From the cell containing the given text, extract its center point as (X, Y) coordinate. 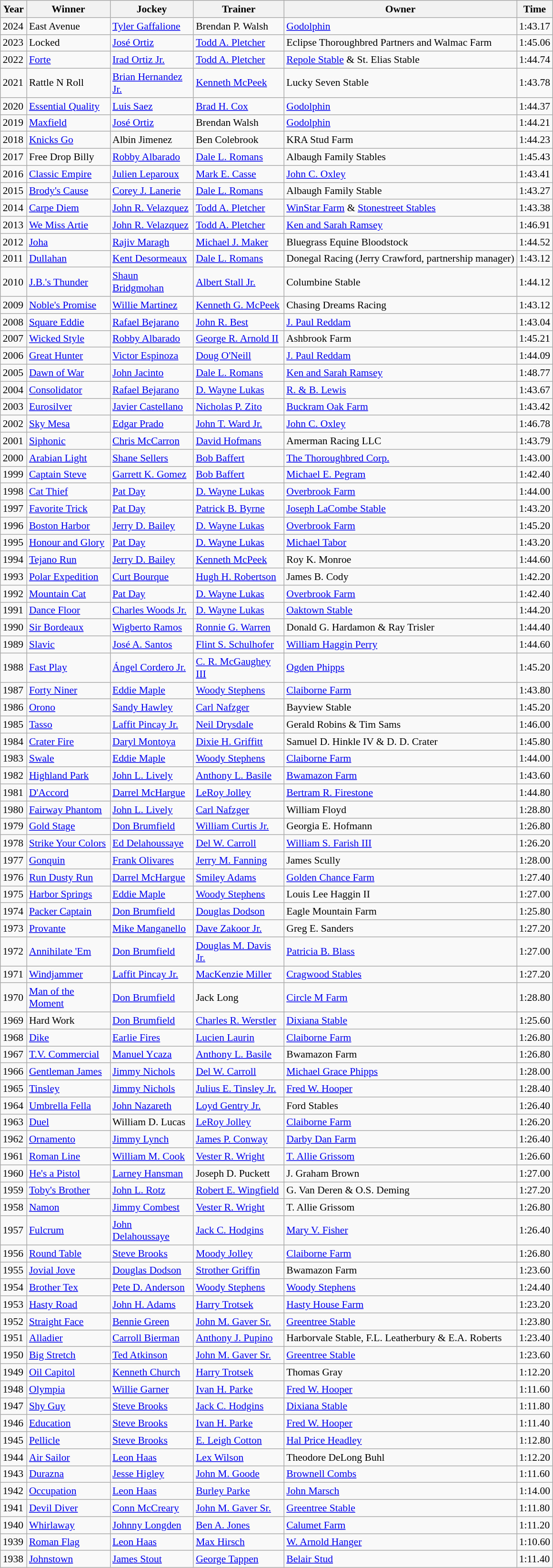
2020 (13, 106)
Jovial Jove (69, 1271)
Curt Bourque (151, 577)
Jack Long (239, 998)
Siphonic (69, 441)
1977 (13, 861)
2018 (13, 140)
1994 (13, 560)
1:44.21 (534, 123)
1995 (13, 543)
Calumet Farm (400, 1525)
Julien Leparoux (151, 174)
2013 (13, 225)
1983 (13, 759)
1:44.40 (534, 628)
1967 (13, 1055)
1961 (13, 1157)
J. Graham Brown (400, 1173)
Swale (69, 759)
Classic Empire (69, 174)
MacKenzie Miller (239, 975)
1962 (13, 1140)
Jimmy Combest (151, 1208)
1:43.79 (534, 441)
1946 (13, 1424)
1:45.80 (534, 742)
Bertram R. Firestone (400, 793)
1:46.91 (534, 225)
Brother Tex (69, 1288)
Ogden Phipps (400, 667)
Columbine Stable (400, 282)
Oaktown Stable (400, 611)
Kenneth G. McPeek (239, 305)
C. R. McGaughey III (239, 667)
Slavic (69, 645)
1943 (13, 1474)
Noble's Promise (69, 305)
The Thoroughbred Corp. (400, 458)
Mark E. Casse (239, 174)
1954 (13, 1288)
Julius E. Tinsley Jr. (239, 1089)
1:43.78 (534, 83)
Johnstown (69, 1559)
Fairway Phantom (69, 810)
Time (534, 9)
Occupation (69, 1491)
1968 (13, 1038)
Willie Martinez (151, 305)
1997 (13, 509)
1988 (13, 667)
Carpe Diem (69, 208)
Forty Niner (69, 691)
Wigberto Ramos (151, 628)
Bayview Stable (400, 708)
1986 (13, 708)
Cragwood Stables (400, 975)
Burley Parke (239, 1491)
Chasing Dreams Racing (400, 305)
Kent Desormeaux (151, 259)
Golden Chance Farm (400, 877)
Ted Atkinson (151, 1355)
1958 (13, 1208)
David Hofmans (239, 441)
Michael E. Pegram (400, 475)
1:25.80 (534, 912)
1:24.40 (534, 1288)
Kenneth Church (151, 1373)
Victor Espinoza (151, 356)
Patricia B. Blass (400, 951)
1:43.17 (534, 26)
1:43.60 (534, 776)
Belair Stud (400, 1559)
Larney Hansman (151, 1173)
1976 (13, 877)
1:23.40 (534, 1338)
1957 (13, 1231)
Crater Fire (69, 742)
Shy Guy (69, 1406)
John L. Rotz (151, 1191)
1947 (13, 1406)
He's a Pistol (69, 1173)
George R. Arnold II (239, 339)
1979 (13, 826)
John T. Ward Jr. (239, 424)
Whirlaway (69, 1525)
Alladier (69, 1338)
Fulcrum (69, 1231)
1:44.74 (534, 60)
Garrett K. Gomez (151, 475)
Bluegrass Equine Bloodstock (400, 242)
1972 (13, 951)
Anthony J. Pupino (239, 1338)
Locked (69, 43)
Arabian Light (69, 458)
Trainer (239, 9)
1981 (13, 793)
Lex Wilson (239, 1457)
Ángel Cordero Jr. (151, 667)
Dawn of War (69, 373)
1:11.20 (534, 1525)
1:27.40 (534, 877)
Lucien Laurin (239, 1038)
Duel (69, 1122)
Conn McCreary (151, 1508)
J.B.'s Thunder (69, 282)
1948 (13, 1389)
Man of the Moment (69, 998)
1:43.67 (534, 390)
Repole Stable & St. Elias Stable (400, 60)
1:23.80 (534, 1322)
Mountain Cat (69, 594)
Ford Stables (400, 1106)
Hugh H. Robertson (239, 577)
Knicks Go (69, 140)
1980 (13, 810)
John Nazareth (151, 1106)
Hasty Road (69, 1304)
1998 (13, 492)
1945 (13, 1440)
2012 (13, 242)
Favorite Trick (69, 509)
Umbrella Fella (69, 1106)
1938 (13, 1559)
1949 (13, 1373)
Durazna (69, 1474)
Amerman Racing LLC (400, 441)
1960 (13, 1173)
1990 (13, 628)
Honour and Glory (69, 543)
Tejano Run (69, 560)
1:44.23 (534, 140)
Eclipse Thoroughbred Partners and Walmac Farm (400, 43)
Albaugh Family Stable (400, 191)
Jerry M. Fanning (239, 861)
1975 (13, 895)
2024 (13, 26)
Edgar Prado (151, 424)
Sir Bordeaux (69, 628)
R. & B. Lewis (400, 390)
1955 (13, 1271)
Provante (69, 928)
Javier Castellano (151, 407)
2005 (13, 373)
1959 (13, 1191)
John M. Goode (239, 1474)
John R. Best (239, 322)
1941 (13, 1508)
Circle M Farm (400, 998)
1:44.52 (534, 242)
1:45.06 (534, 43)
Albert Stall Jr. (239, 282)
Pete D. Anderson (151, 1288)
Harborvale Stable, F.L. Leatherbury & E.A. Roberts (400, 1338)
1:48.77 (534, 373)
Frank Olivares (151, 861)
1985 (13, 725)
Hasty House Farm (400, 1304)
2000 (13, 458)
William Curtis Jr. (239, 826)
Packer Captain (69, 912)
Donegal Racing (Jerry Crawford, partnership manager) (400, 259)
1:14.00 (534, 1491)
Air Sailor (69, 1457)
1:43.04 (534, 322)
Hard Work (69, 1021)
Dance Floor (69, 611)
Greg E. Sanders (400, 928)
2016 (13, 174)
Roman Flag (69, 1542)
Brownell Combs (400, 1474)
2002 (13, 424)
William Haggin Perry (400, 645)
1991 (13, 611)
Ashbrook Farm (400, 339)
1:45.43 (534, 157)
Eurosilver (69, 407)
1:12.80 (534, 1440)
Earlie Fires (151, 1038)
Darby Dan Farm (400, 1140)
Nicholas P. Zito (239, 407)
1969 (13, 1021)
1965 (13, 1089)
1:43.80 (534, 691)
Education (69, 1424)
Great Hunter (69, 356)
Charles R. Werstler (239, 1021)
Smiley Adams (239, 877)
Shaun Bridgmohan (151, 282)
Lucky Seven Stable (400, 83)
James P. Conway (239, 1140)
2010 (13, 282)
Dullahan (69, 259)
Doug O'Neill (239, 356)
2011 (13, 259)
1971 (13, 975)
Gonquin (69, 861)
1:44.20 (534, 611)
Theodore DeLong Buhl (400, 1457)
Charles Woods Jr. (151, 611)
Thomas Gray (400, 1373)
1996 (13, 526)
Toby's Brother (69, 1191)
KRA Stud Farm (400, 140)
Consolidator (69, 390)
Highland Park (69, 776)
Brendan P. Walsh (239, 26)
James B. Cody (400, 577)
Joseph LaCombe Stable (400, 509)
1984 (13, 742)
2022 (13, 60)
2003 (13, 407)
William Floyd (400, 810)
1978 (13, 844)
Captain Steve (69, 475)
Brody's Cause (69, 191)
2009 (13, 305)
1939 (13, 1542)
Brian Hernandez Jr. (151, 83)
Albaugh Family Stables (400, 157)
Tinsley (69, 1089)
Manuel Ycaza (151, 1055)
1992 (13, 594)
2001 (13, 441)
Devil Diver (69, 1508)
1951 (13, 1338)
Forte (69, 60)
Daryl Montoya (151, 742)
Dixie H. Griffitt (239, 742)
Shane Sellers (151, 458)
William S. Farish III (400, 844)
Hal Price Headley (400, 1440)
James Scully (400, 861)
Corey J. Lanerie (151, 191)
1:43.42 (534, 407)
Owner (400, 9)
Neil Drysdale (239, 725)
G. Van Deren & O.S. Deming (400, 1191)
2021 (13, 83)
1956 (13, 1253)
Year (13, 9)
Tasso (69, 725)
Winner (69, 9)
1993 (13, 577)
Ronnie G. Warren (239, 628)
D'Accord (69, 793)
Polar Expedition (69, 577)
Sky Mesa (69, 424)
Robert E. Wingfield (239, 1191)
1:43.38 (534, 208)
Michael J. Maker (239, 242)
W. Arnold Hanger (400, 1542)
Harbor Springs (69, 895)
1953 (13, 1304)
Essential Quality (69, 106)
1:43.00 (534, 458)
1:43.27 (534, 191)
Luis Saez (151, 106)
Rattle N Roll (69, 83)
2007 (13, 339)
Louis Lee Haggin II (400, 895)
Brad H. Cox (239, 106)
Mary V. Fisher (400, 1231)
Strother Griffin (239, 1271)
Patrick B. Byrne (239, 509)
2004 (13, 390)
Fast Play (69, 667)
Joha (69, 242)
1:46.00 (534, 725)
1952 (13, 1322)
Gentleman James (69, 1072)
Dike (69, 1038)
Samuel D. Hinkle IV & D. D. Crater (400, 742)
Tyler Gaffalione (151, 26)
2019 (13, 123)
Georgia E. Hofmann (400, 826)
Sandy Hawley (151, 708)
Free Drop Billy (69, 157)
Maxfield (69, 123)
Boston Harbor (69, 526)
Strike Your Colors (69, 844)
1:43.41 (534, 174)
1974 (13, 912)
Flint S. Schulhofer (239, 645)
We Miss Artie (69, 225)
WinStar Farm & Stonestreet Stables (400, 208)
2008 (13, 322)
1:44.12 (534, 282)
Round Table (69, 1253)
1963 (13, 1122)
Oil Capitol (69, 1373)
Ed Delahoussaye (151, 844)
Buckram Oak Farm (400, 407)
Straight Face (69, 1322)
Carroll Bierman (151, 1338)
Ben A. Jones (239, 1525)
Big Stretch (69, 1355)
Jesse Higley (151, 1474)
E. Leigh Cotton (239, 1440)
George Tappen (239, 1559)
Pellicle (69, 1440)
2014 (13, 208)
2006 (13, 356)
1982 (13, 776)
Bennie Green (151, 1322)
Ornamento (69, 1140)
2017 (13, 157)
1973 (13, 928)
Donald G. Hardamon & Ray Trisler (400, 628)
2023 (13, 43)
Cat Thief (69, 492)
Roy K. Monroe (400, 560)
William D. Lucas (151, 1122)
1:10.60 (534, 1542)
1:46.78 (534, 424)
1987 (13, 691)
Dave Zakoor Jr. (239, 928)
1:26.60 (534, 1157)
1940 (13, 1525)
Square Eddie (69, 322)
1:44.37 (534, 106)
Namon (69, 1208)
Windjammer (69, 975)
1950 (13, 1355)
Irad Ortiz Jr. (151, 60)
Eagle Mountain Farm (400, 912)
1989 (13, 645)
Roman Line (69, 1157)
1970 (13, 998)
Chris McCarron (151, 441)
Orono (69, 708)
1:23.20 (534, 1304)
1942 (13, 1491)
Brendan Walsh (239, 123)
Wicked Style (69, 339)
1:25.60 (534, 1021)
1:44.09 (534, 356)
1966 (13, 1072)
John Delahoussaye (151, 1231)
1:44.80 (534, 793)
John H. Adams (151, 1304)
Max Hirsch (239, 1542)
Johnny Longden (151, 1525)
1:42.20 (534, 577)
José A. Santos (151, 645)
Olympia (69, 1389)
Loyd Gentry Jr. (239, 1106)
1964 (13, 1106)
East Avenue (69, 26)
Douglas M. Davis Jr. (239, 951)
Jockey (151, 9)
T.V. Commercial (69, 1055)
Rajiv Maragh (151, 242)
Gerald Robins & Tim Sams (400, 725)
Gold Stage (69, 826)
1:28.40 (534, 1089)
1944 (13, 1457)
1:45.21 (534, 339)
John Marsch (400, 1491)
Michael Tabor (400, 543)
Mike Manganello (151, 928)
William M. Cook (151, 1157)
Moody Jolley (239, 1253)
Annihilate 'Em (69, 951)
1999 (13, 475)
John Jacinto (151, 373)
James Stout (151, 1559)
Michael Grace Phipps (400, 1072)
Ben Colebrook (239, 140)
Joseph D. Puckett (239, 1173)
Jimmy Lynch (151, 1140)
Willie Garner (151, 1389)
Albin Jimenez (151, 140)
2015 (13, 191)
Run Dusty Run (69, 877)
